Locate the cell with the specified text and output its [x, y] center coordinate. 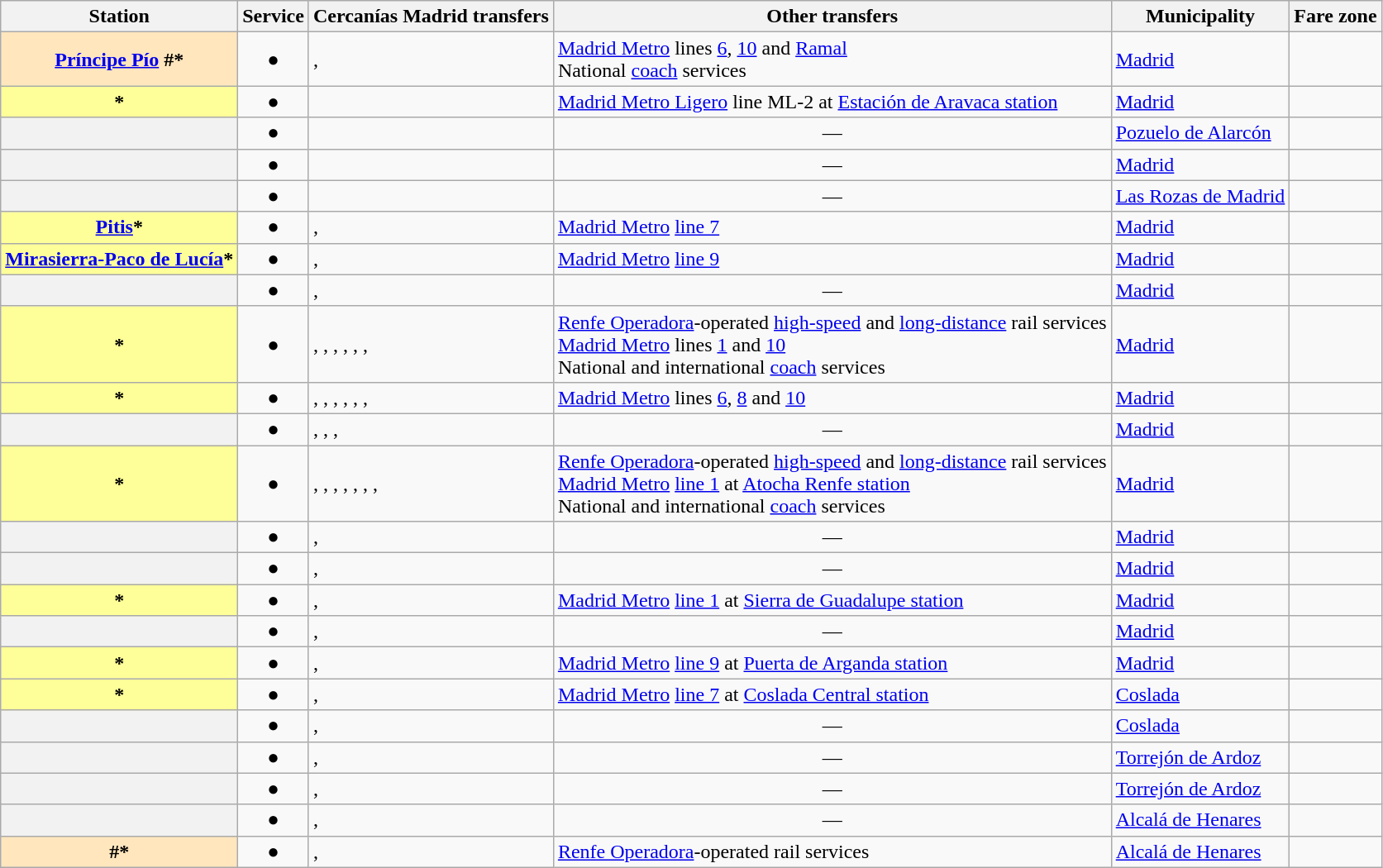
Madrid Metro lines 6, 8 and 10 [832, 398]
Renfe Operadora-operated rail services [832, 851]
Las Rozas de Madrid [1200, 196]
Madrid Metro Ligero line ML-2 at Estación de Aravaca station [832, 102]
Mirasierra-Paco de Lucía* [119, 259]
Fare zone [1336, 17]
Service [274, 17]
Cercanías Madrid transfers [431, 17]
Municipality [1200, 17]
Madrid Metro lines 6, 10 and Ramal National coach services [832, 60]
Renfe Operadora-operated high-speed and long-distance rail servicesMadrid Metro lines 1 and 10 National and international coach services [832, 344]
Príncipe Pío #* [119, 60]
Madrid Metro line 1 at Sierra de Guadalupe station [832, 600]
Other transfers [832, 17]
Station [119, 17]
#* [119, 851]
Madrid Metro line 7 [832, 227]
Pozuelo de Alarcón [1200, 133]
Pitis* [119, 227]
Madrid Metro line 9 at Puerta de Arganda station [832, 663]
Madrid Metro line 9 [832, 259]
, , , , , , , [431, 483]
Madrid Metro line 7 at Coslada Central station [832, 694]
, , , [431, 429]
